Detect which cell encompasses the target text, then output its [X, Y] center coordinate. 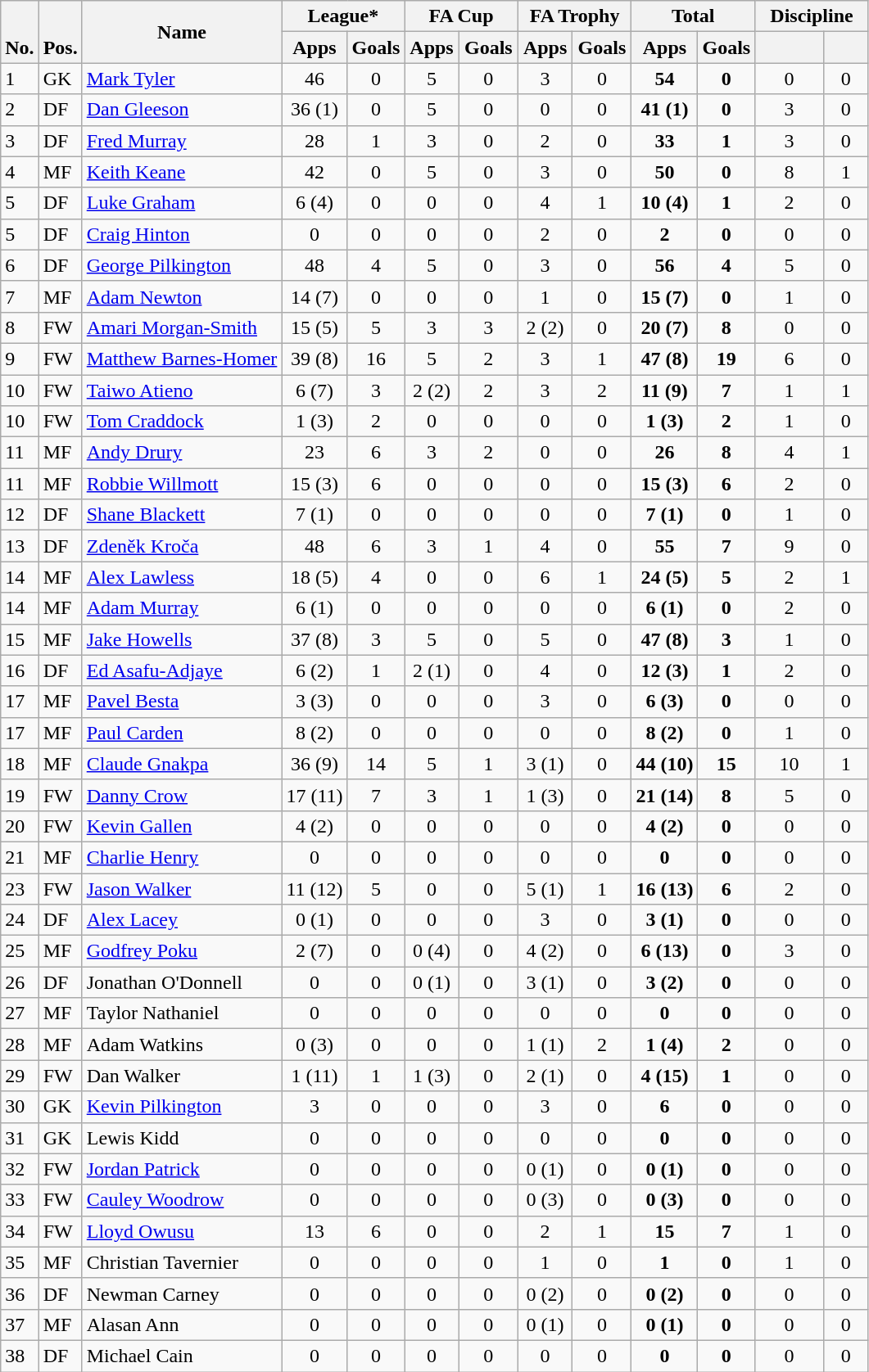
34 [20, 1231]
18 [20, 764]
Pos. [61, 32]
Kevin Gallen [182, 826]
FA Cup [462, 16]
5 (1) [545, 888]
35 [20, 1262]
Christian Tavernier [182, 1262]
Newman Carney [182, 1293]
Lloyd Owusu [182, 1231]
24 (5) [665, 577]
6 (2) [315, 670]
11 (9) [665, 390]
50 [665, 172]
37 (8) [315, 639]
55 [665, 546]
Craig Hinton [182, 234]
0 (4) [432, 951]
30 [20, 1107]
Shane Blackett [182, 515]
Jason Walker [182, 888]
6 (13) [665, 951]
6 (3) [665, 702]
Zdeněk Kroča [182, 546]
Total [693, 16]
Jake Howells [182, 639]
16 (13) [665, 888]
12 [20, 515]
FA Trophy [575, 16]
36 (1) [315, 110]
3 (3) [315, 702]
6 (7) [315, 390]
Dan Walker [182, 1076]
Cauley Woodrow [182, 1200]
George Pilkington [182, 265]
Mark Tyler [182, 79]
32 [20, 1169]
6 (4) [315, 203]
Adam Murray [182, 608]
Alasan Ann [182, 1325]
39 (8) [315, 359]
38 [20, 1356]
Luke Graham [182, 203]
Taiwo Atieno [182, 390]
Discipline [812, 16]
11 (12) [315, 888]
Name [182, 32]
1 (4) [665, 1045]
Kevin Pilkington [182, 1107]
17 (11) [315, 795]
No. [20, 32]
Amari Morgan-Smith [182, 327]
36 (9) [315, 764]
Michael Cain [182, 1356]
27 [20, 1013]
1 (11) [315, 1076]
Ed Asafu-Adjaye [182, 670]
Pavel Besta [182, 702]
37 [20, 1325]
2 (7) [315, 951]
Godfrey Poku [182, 951]
25 [20, 951]
1 (1) [545, 1045]
League* [343, 16]
Tom Craddock [182, 422]
20 (7) [665, 327]
Charlie Henry [182, 857]
Jonathan O'Donnell [182, 982]
29 [20, 1076]
15 (7) [665, 296]
Matthew Barnes-Homer [182, 359]
56 [665, 265]
44 (10) [665, 764]
14 (7) [315, 296]
21 (14) [665, 795]
18 (5) [315, 577]
3 (2) [665, 982]
Lewis Kidd [182, 1138]
4 (15) [665, 1076]
Alex Lawless [182, 577]
54 [665, 79]
Keith Keane [182, 172]
46 [315, 79]
Dan Gleeson [182, 110]
Taylor Nathaniel [182, 1013]
Fred Murray [182, 141]
31 [20, 1138]
12 (3) [665, 670]
15 (5) [315, 327]
41 (1) [665, 110]
24 [20, 920]
Danny Crow [182, 795]
10 (4) [665, 203]
Jordan Patrick [182, 1169]
42 [315, 172]
Alex Lacey [182, 920]
Robbie Willmott [182, 484]
Adam Watkins [182, 1045]
36 [20, 1293]
Andy Drury [182, 453]
20 [20, 826]
Claude Gnakpa [182, 764]
Paul Carden [182, 733]
Adam Newton [182, 296]
21 [20, 857]
